Output the (x, y) coordinate of the center of the cell containing the given text.  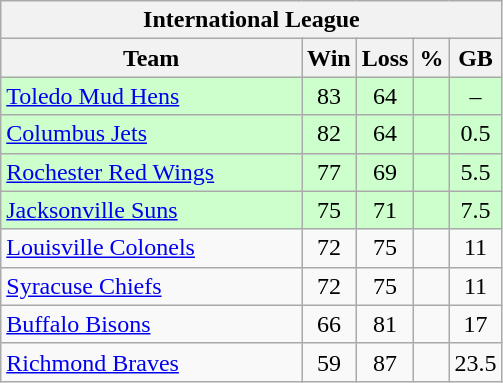
International League (252, 20)
87 (385, 362)
Jacksonville Suns (152, 210)
59 (330, 362)
% (432, 58)
83 (330, 96)
Win (330, 58)
Rochester Red Wings (152, 172)
0.5 (476, 134)
66 (330, 324)
69 (385, 172)
Loss (385, 58)
71 (385, 210)
GB (476, 58)
Louisville Colonels (152, 248)
Toledo Mud Hens (152, 96)
Columbus Jets (152, 134)
5.5 (476, 172)
7.5 (476, 210)
81 (385, 324)
82 (330, 134)
Team (152, 58)
Richmond Braves (152, 362)
– (476, 96)
23.5 (476, 362)
Syracuse Chiefs (152, 286)
77 (330, 172)
Buffalo Bisons (152, 324)
17 (476, 324)
